Identify which cell holds the provided text, then report its (x, y) central coordinate. 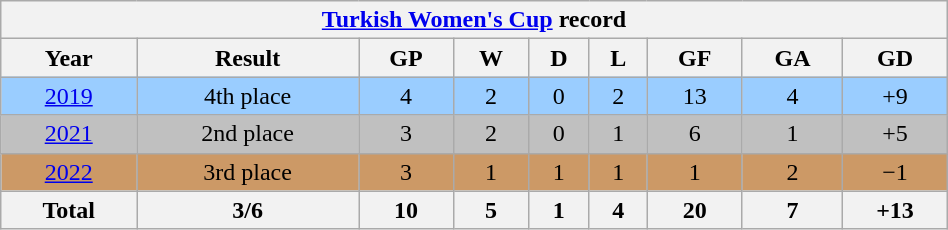
Turkish Women's Cup record (474, 20)
−1 (895, 172)
2019 (69, 96)
Total (69, 210)
20 (694, 210)
6 (694, 134)
7 (792, 210)
3rd place (248, 172)
2022 (69, 172)
10 (406, 210)
L (618, 58)
GA (792, 58)
Result (248, 58)
4th place (248, 96)
Year (69, 58)
+13 (895, 210)
GP (406, 58)
W (490, 58)
GD (895, 58)
2021 (69, 134)
GF (694, 58)
5 (490, 210)
+5 (895, 134)
2nd place (248, 134)
D (558, 58)
13 (694, 96)
+9 (895, 96)
3/6 (248, 210)
